Find where the given text appears and provide that cell's center as (X, Y) coordinate. 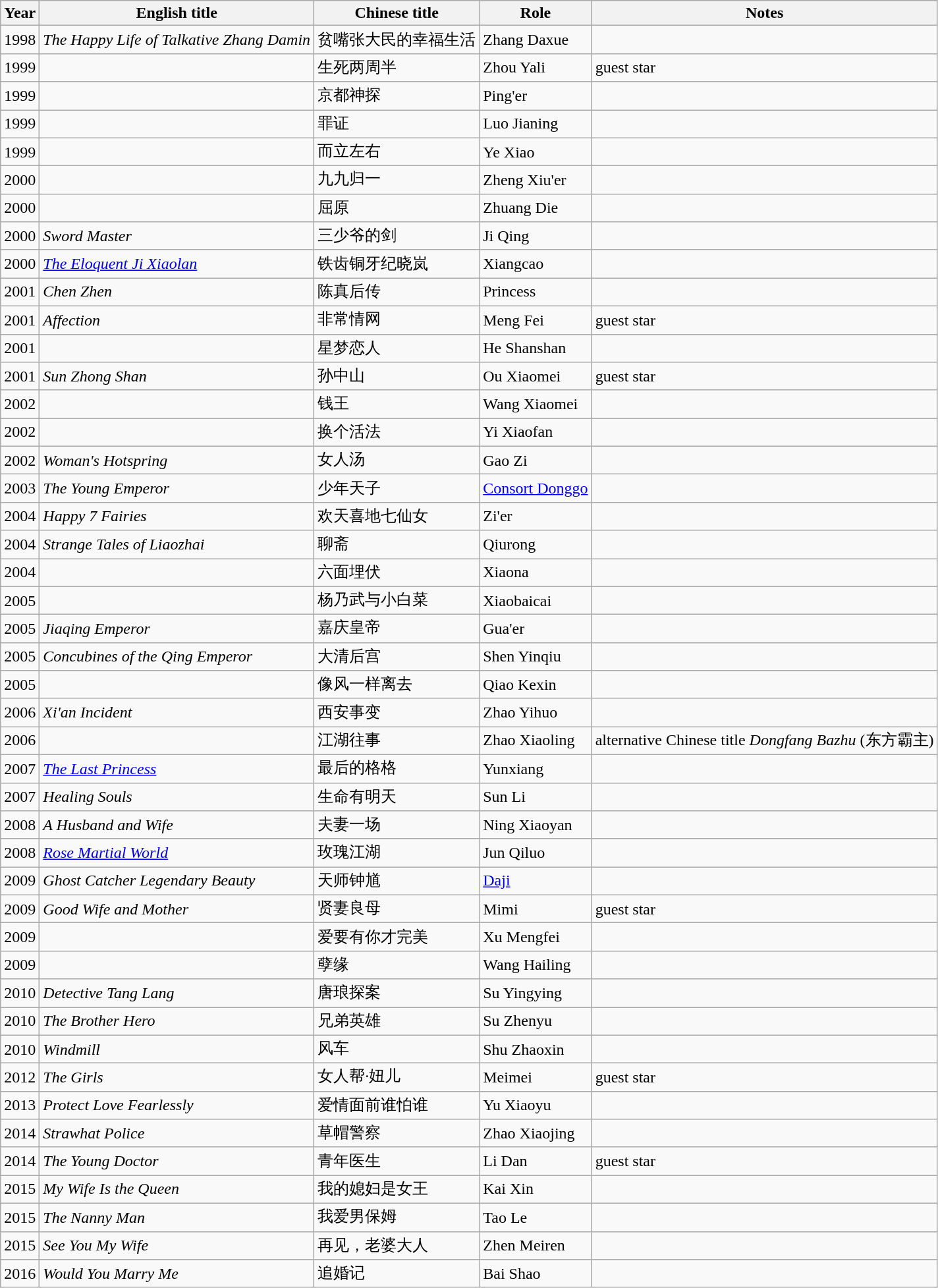
Sun Li (536, 797)
风车 (397, 1049)
青年医生 (397, 1161)
Jiaqing Emperor (177, 629)
Ping'er (536, 96)
Happy 7 Fairies (177, 517)
而立左右 (397, 152)
Concubines of the Qing Emperor (177, 656)
追婚记 (397, 1274)
聊斋 (397, 544)
2012 (20, 1078)
像风一样离去 (397, 685)
Zhao Xiaoling (536, 741)
The Happy Life of Talkative Zhang Damin (177, 40)
Su Yingying (536, 994)
三少爷的剑 (397, 236)
Year (20, 13)
alternative Chinese title Dongfang Bazhu (东方霸主) (764, 741)
A Husband and Wife (177, 825)
西安事变 (397, 713)
非常情网 (397, 320)
The Young Emperor (177, 489)
少年天子 (397, 489)
The Brother Hero (177, 1021)
天师钟馗 (397, 882)
My Wife Is the Queen (177, 1190)
九九归一 (397, 181)
Detective Tang Lang (177, 994)
铁齿铜牙纪晓岚 (397, 264)
Wang Xiaomei (536, 405)
He Shanshan (536, 348)
The Young Doctor (177, 1161)
Ji Qing (536, 236)
The Girls (177, 1078)
Strawhat Police (177, 1133)
Yunxiang (536, 768)
2003 (20, 489)
Daji (536, 882)
Ye Xiao (536, 152)
欢天喜地七仙女 (397, 517)
1998 (20, 40)
Healing Souls (177, 797)
Zhuang Die (536, 208)
罪证 (397, 124)
Princess (536, 293)
The Last Princess (177, 768)
Strange Tales of Liaozhai (177, 544)
京都神探 (397, 96)
草帽警察 (397, 1133)
兄弟英雄 (397, 1021)
Good Wife and Mother (177, 909)
大清后宫 (397, 656)
Shu Zhaoxin (536, 1049)
Chen Zhen (177, 293)
See You My Wife (177, 1245)
Zhen Meiren (536, 1245)
Xiaobaicai (536, 601)
Ning Xiaoyan (536, 825)
Zhao Xiaojing (536, 1133)
Kai Xin (536, 1190)
我的媳妇是女王 (397, 1190)
Mimi (536, 909)
Sword Master (177, 236)
Li Dan (536, 1161)
贫嘴张大民的幸福生活 (397, 40)
生死两周半 (397, 67)
爱情面前谁怕谁 (397, 1106)
Yu Xiaoyu (536, 1106)
Bai Shao (536, 1274)
嘉庆皇帝 (397, 629)
Zi'er (536, 517)
杨乃武与小白菜 (397, 601)
Rose Martial World (177, 853)
Luo Jianing (536, 124)
Qiao Kexin (536, 685)
Zheng Xiu'er (536, 181)
夫妻一场 (397, 825)
Affection (177, 320)
Role (536, 13)
Chinese title (397, 13)
Sun Zhong Shan (177, 377)
Windmill (177, 1049)
Xi'an Incident (177, 713)
Zhou Yali (536, 67)
English title (177, 13)
Qiurong (536, 544)
孙中山 (397, 377)
Zhao Yihuo (536, 713)
唐琅探案 (397, 994)
Gao Zi (536, 460)
Consort Donggo (536, 489)
Notes (764, 13)
Xiangcao (536, 264)
Would You Marry Me (177, 1274)
Zhang Daxue (536, 40)
钱王 (397, 405)
再见，老婆大人 (397, 1245)
女人帮·妞儿 (397, 1078)
The Eloquent Ji Xiaolan (177, 264)
贤妻良母 (397, 909)
Jun Qiluo (536, 853)
2016 (20, 1274)
星梦恋人 (397, 348)
Xu Mengfei (536, 937)
Woman's Hotspring (177, 460)
玫瑰江湖 (397, 853)
屈原 (397, 208)
Meimei (536, 1078)
2013 (20, 1106)
Su Zhenyu (536, 1021)
江湖往事 (397, 741)
Ghost Catcher Legendary Beauty (177, 882)
Tao Le (536, 1218)
Shen Yinqiu (536, 656)
Xiaona (536, 573)
Meng Fei (536, 320)
Protect Love Fearlessly (177, 1106)
The Nanny Man (177, 1218)
Ou Xiaomei (536, 377)
Yi Xiaofan (536, 432)
最后的格格 (397, 768)
爱要有你才完美 (397, 937)
Gua'er (536, 629)
六面埋伏 (397, 573)
陈真后传 (397, 293)
孽缘 (397, 965)
Wang Hailing (536, 965)
生命有明天 (397, 797)
我爱男保姆 (397, 1218)
换个活法 (397, 432)
女人汤 (397, 460)
